Output the [x, y] coordinate of the center of the cell containing the given text.  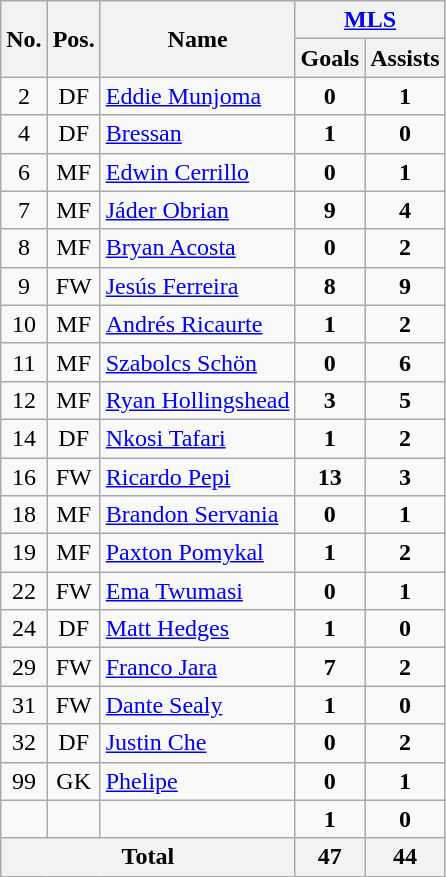
Bressan [198, 134]
GK [74, 781]
Pos. [74, 39]
24 [24, 629]
MLS [370, 20]
10 [24, 324]
47 [330, 857]
44 [405, 857]
13 [330, 477]
No. [24, 39]
Dante Sealy [198, 705]
Matt Hedges [198, 629]
Nkosi Tafari [198, 438]
Ema Twumasi [198, 591]
Jáder Obrian [198, 210]
Paxton Pomykal [198, 553]
18 [24, 515]
Ryan Hollingshead [198, 400]
Jesús Ferreira [198, 286]
Phelipe [198, 781]
31 [24, 705]
22 [24, 591]
5 [405, 400]
Goals [330, 58]
19 [24, 553]
Ricardo Pepi [198, 477]
Name [198, 39]
Total [148, 857]
99 [24, 781]
Justin Che [198, 743]
11 [24, 362]
14 [24, 438]
Szabolcs Schön [198, 362]
Edwin Cerrillo [198, 172]
Eddie Munjoma [198, 96]
12 [24, 400]
Bryan Acosta [198, 248]
32 [24, 743]
29 [24, 667]
Franco Jara [198, 667]
16 [24, 477]
Andrés Ricaurte [198, 324]
Assists [405, 58]
Brandon Servania [198, 515]
